Capture the cell that displays the provided text and extract its [X, Y] central coordinate. 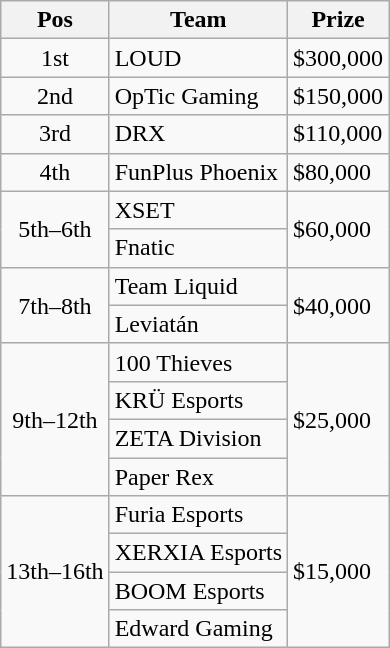
5th–6th [55, 229]
100 Thieves [198, 362]
Pos [55, 20]
$300,000 [338, 58]
DRX [198, 134]
Leviatán [198, 324]
FunPlus Phoenix [198, 172]
$40,000 [338, 305]
9th–12th [55, 419]
XSET [198, 210]
XERXIA Esports [198, 553]
1st [55, 58]
Team Liquid [198, 286]
$15,000 [338, 572]
Paper Rex [198, 477]
$60,000 [338, 229]
2nd [55, 96]
Prize [338, 20]
$25,000 [338, 419]
$80,000 [338, 172]
OpTic Gaming [198, 96]
BOOM Esports [198, 591]
Edward Gaming [198, 629]
ZETA Division [198, 438]
$150,000 [338, 96]
3rd [55, 134]
7th–8th [55, 305]
13th–16th [55, 572]
$110,000 [338, 134]
Furia Esports [198, 515]
LOUD [198, 58]
Fnatic [198, 248]
Team [198, 20]
4th [55, 172]
KRÜ Esports [198, 400]
